Identify which cell holds the provided text, then report its (X, Y) central coordinate. 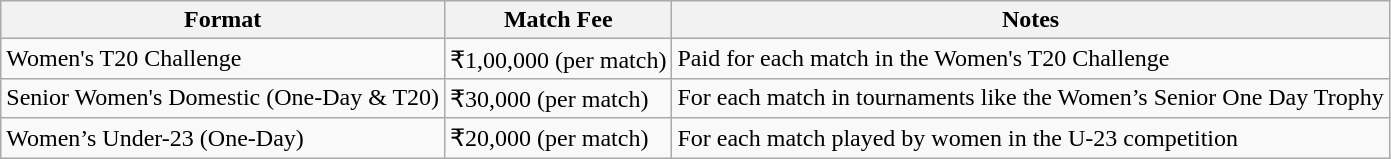
Senior Women's Domestic (One-Day & T20) (223, 98)
Women's T20 Challenge (223, 59)
Format (223, 20)
₹20,000 (per match) (558, 138)
₹1,00,000 (per match) (558, 59)
Paid for each match in the Women's T20 Challenge (1030, 59)
For each match played by women in the U-23 competition (1030, 138)
Match Fee (558, 20)
For each match in tournaments like the Women’s Senior One Day Trophy (1030, 98)
Notes (1030, 20)
₹30,000 (per match) (558, 98)
Women’s Under-23 (One-Day) (223, 138)
